Search for the cell housing the specified text and yield its [x, y] center coordinate. 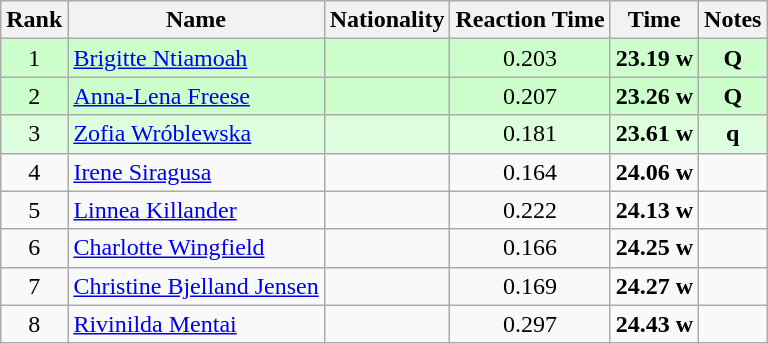
Anna-Lena Freese [196, 96]
Nationality [387, 20]
Linnea Killander [196, 210]
5 [34, 210]
1 [34, 58]
24.27 w [654, 286]
24.06 w [654, 172]
Reaction Time [530, 20]
Rank [34, 20]
24.43 w [654, 324]
0.166 [530, 248]
23.19 w [654, 58]
Charlotte Wingfield [196, 248]
23.26 w [654, 96]
Notes [733, 20]
0.207 [530, 96]
0.203 [530, 58]
Name [196, 20]
3 [34, 134]
0.164 [530, 172]
Time [654, 20]
8 [34, 324]
23.61 w [654, 134]
Irene Siragusa [196, 172]
24.13 w [654, 210]
Zofia Wróblewska [196, 134]
Brigitte Ntiamoah [196, 58]
q [733, 134]
7 [34, 286]
Christine Bjelland Jensen [196, 286]
0.222 [530, 210]
0.297 [530, 324]
4 [34, 172]
0.169 [530, 286]
Rivinilda Mentai [196, 324]
24.25 w [654, 248]
6 [34, 248]
2 [34, 96]
0.181 [530, 134]
